Locate the cell with the specified text and output its (X, Y) center coordinate. 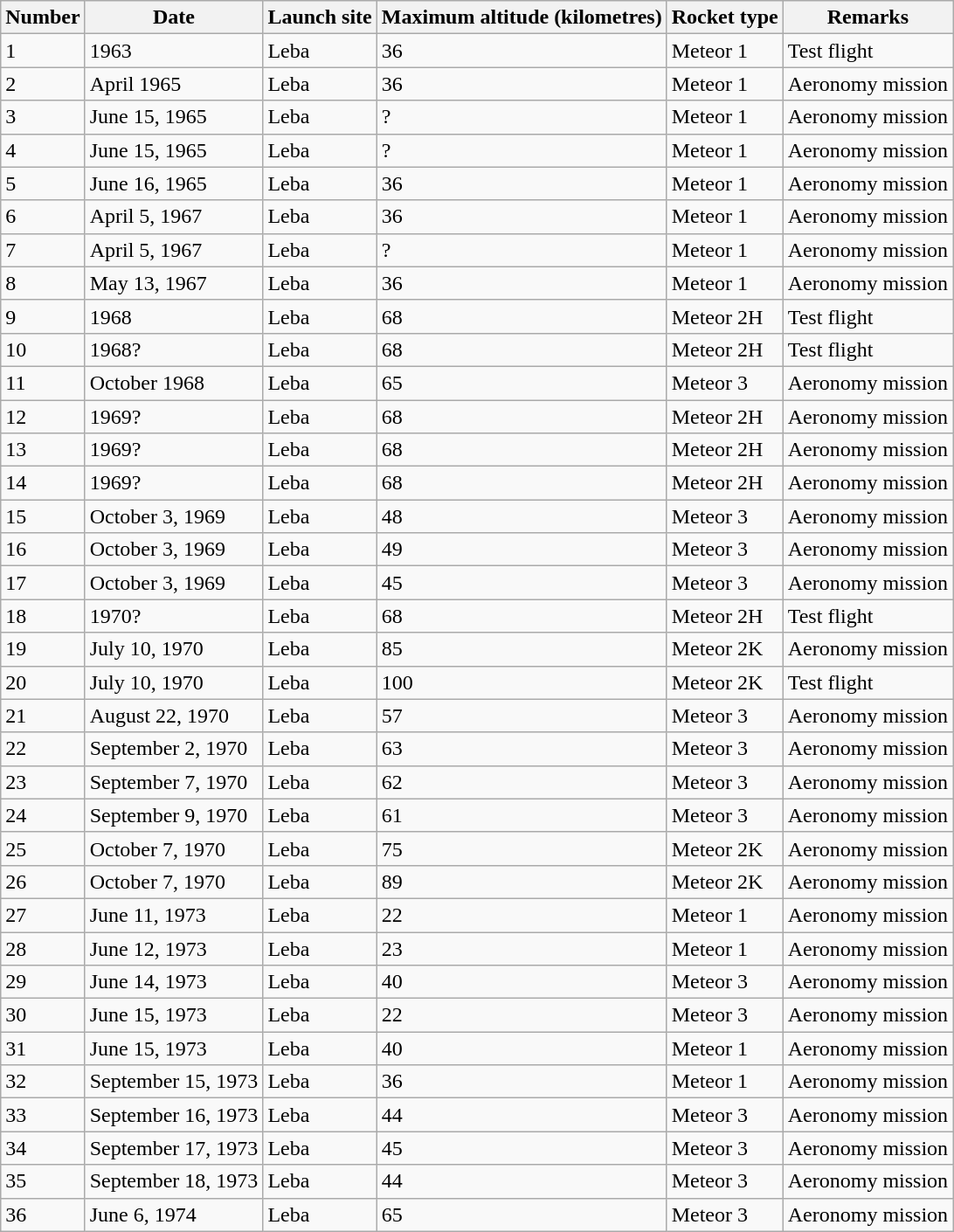
September 7, 1970 (174, 782)
7 (43, 250)
1963 (174, 51)
Remarks (868, 17)
8 (43, 283)
21 (43, 716)
June 11, 1973 (174, 915)
12 (43, 417)
19 (43, 649)
September 18, 1973 (174, 1181)
89 (522, 882)
September 17, 1973 (174, 1148)
15 (43, 516)
11 (43, 383)
17 (43, 583)
Rocket type (725, 17)
May 13, 1967 (174, 283)
2 (43, 84)
32 (43, 1082)
Date (174, 17)
29 (43, 982)
September 16, 1973 (174, 1115)
June 6, 1974 (174, 1215)
6 (43, 217)
61 (522, 815)
31 (43, 1049)
25 (43, 848)
September 15, 1973 (174, 1082)
34 (43, 1148)
1968? (174, 350)
20 (43, 682)
13 (43, 450)
4 (43, 150)
June 16, 1965 (174, 183)
26 (43, 882)
30 (43, 1015)
October 1968 (174, 383)
18 (43, 616)
85 (522, 649)
57 (522, 716)
48 (522, 516)
49 (522, 550)
27 (43, 915)
April 1965 (174, 84)
Maximum altitude (kilometres) (522, 17)
35 (43, 1181)
9 (43, 316)
28 (43, 948)
33 (43, 1115)
August 22, 1970 (174, 716)
10 (43, 350)
62 (522, 782)
16 (43, 550)
100 (522, 682)
75 (522, 848)
14 (43, 483)
5 (43, 183)
1 (43, 51)
1970? (174, 616)
Launch site (320, 17)
Number (43, 17)
September 2, 1970 (174, 749)
24 (43, 815)
September 9, 1970 (174, 815)
June 14, 1973 (174, 982)
June 12, 1973 (174, 948)
1968 (174, 316)
63 (522, 749)
3 (43, 117)
